For the text-containing cell, return its midpoint in [X, Y] coordinate format. 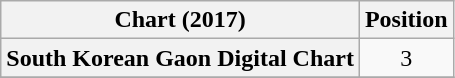
Position [406, 20]
Chart (2017) [180, 20]
South Korean Gaon Digital Chart [180, 58]
3 [406, 58]
